Find where the given text appears and provide that cell's center as [x, y] coordinate. 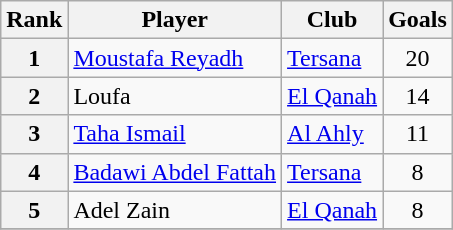
11 [418, 134]
Al Ahly [332, 134]
Badawi Abdel Fattah [175, 172]
Adel Zain [175, 210]
Club [332, 20]
Player [175, 20]
2 [34, 96]
14 [418, 96]
Moustafa Reyadh [175, 58]
3 [34, 134]
Taha Ismail [175, 134]
5 [34, 210]
1 [34, 58]
4 [34, 172]
20 [418, 58]
Goals [418, 20]
Rank [34, 20]
Loufa [175, 96]
